Detect which cell encompasses the target text, then output its [X, Y] center coordinate. 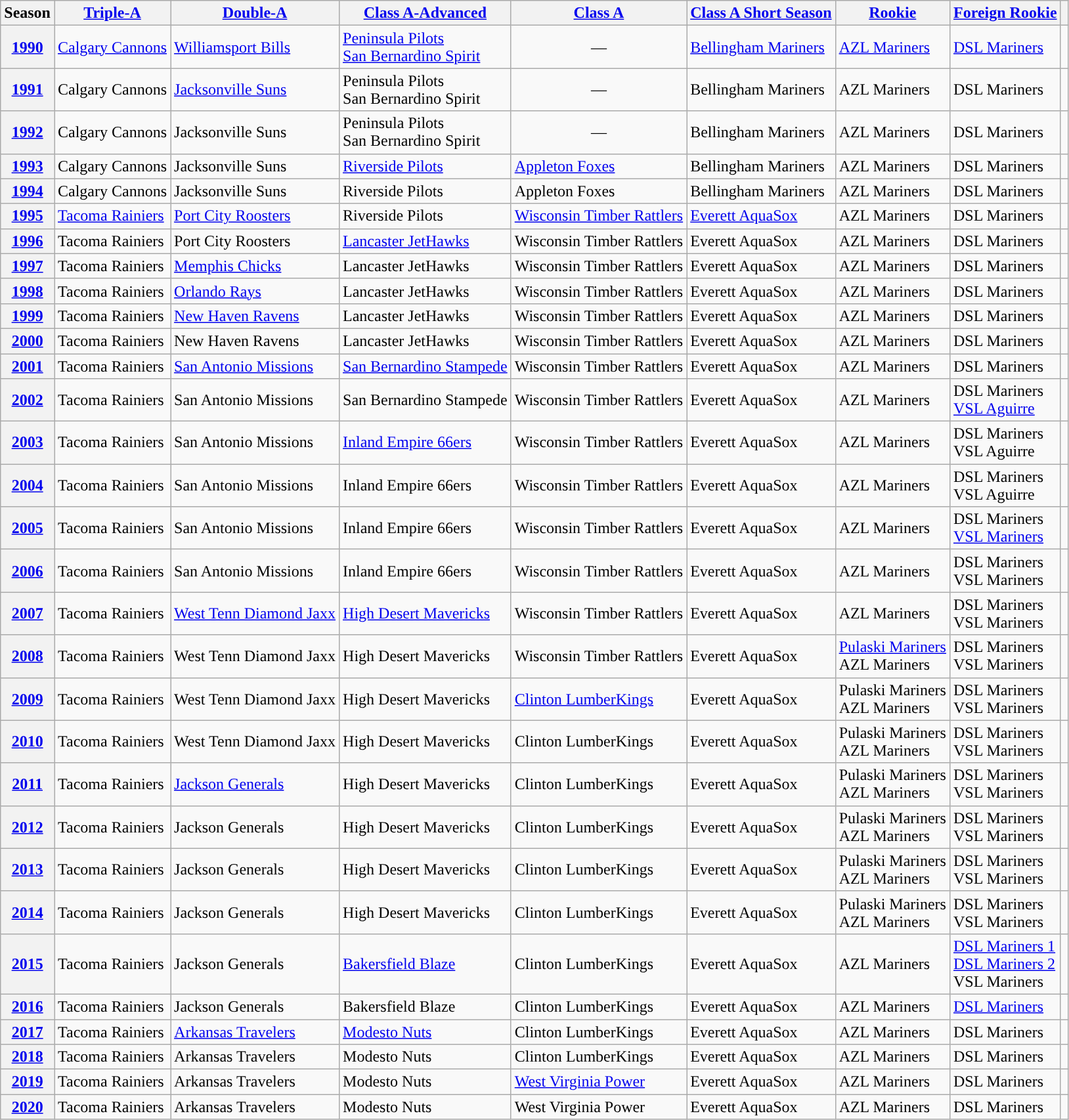
2003 [28, 442]
Foreign Rookie [1005, 13]
1993 [28, 166]
2006 [28, 571]
1996 [28, 241]
1994 [28, 191]
2011 [28, 784]
Rookie [892, 13]
2008 [28, 657]
2002 [28, 400]
2017 [28, 1031]
2020 [28, 1107]
2016 [28, 1006]
Orlando Rays [255, 291]
1990 [28, 47]
2007 [28, 613]
1998 [28, 291]
1997 [28, 266]
Double-A [255, 13]
2005 [28, 528]
1995 [28, 216]
2000 [28, 341]
Class A Short Season [761, 13]
2015 [28, 964]
2001 [28, 366]
2010 [28, 742]
1999 [28, 316]
Class A-Advanced [425, 13]
2019 [28, 1082]
DSL Mariners 1DSL Mariners 2VSL Mariners [1005, 964]
Triple-A [112, 13]
2004 [28, 486]
2009 [28, 699]
2014 [28, 913]
2012 [28, 827]
2013 [28, 869]
Season [28, 13]
Williamsport Bills [255, 47]
2018 [28, 1057]
Memphis Chicks [255, 266]
1991 [28, 89]
1992 [28, 133]
Class A [599, 13]
